Detect which cell encompasses the target text, then output its (x, y) center coordinate. 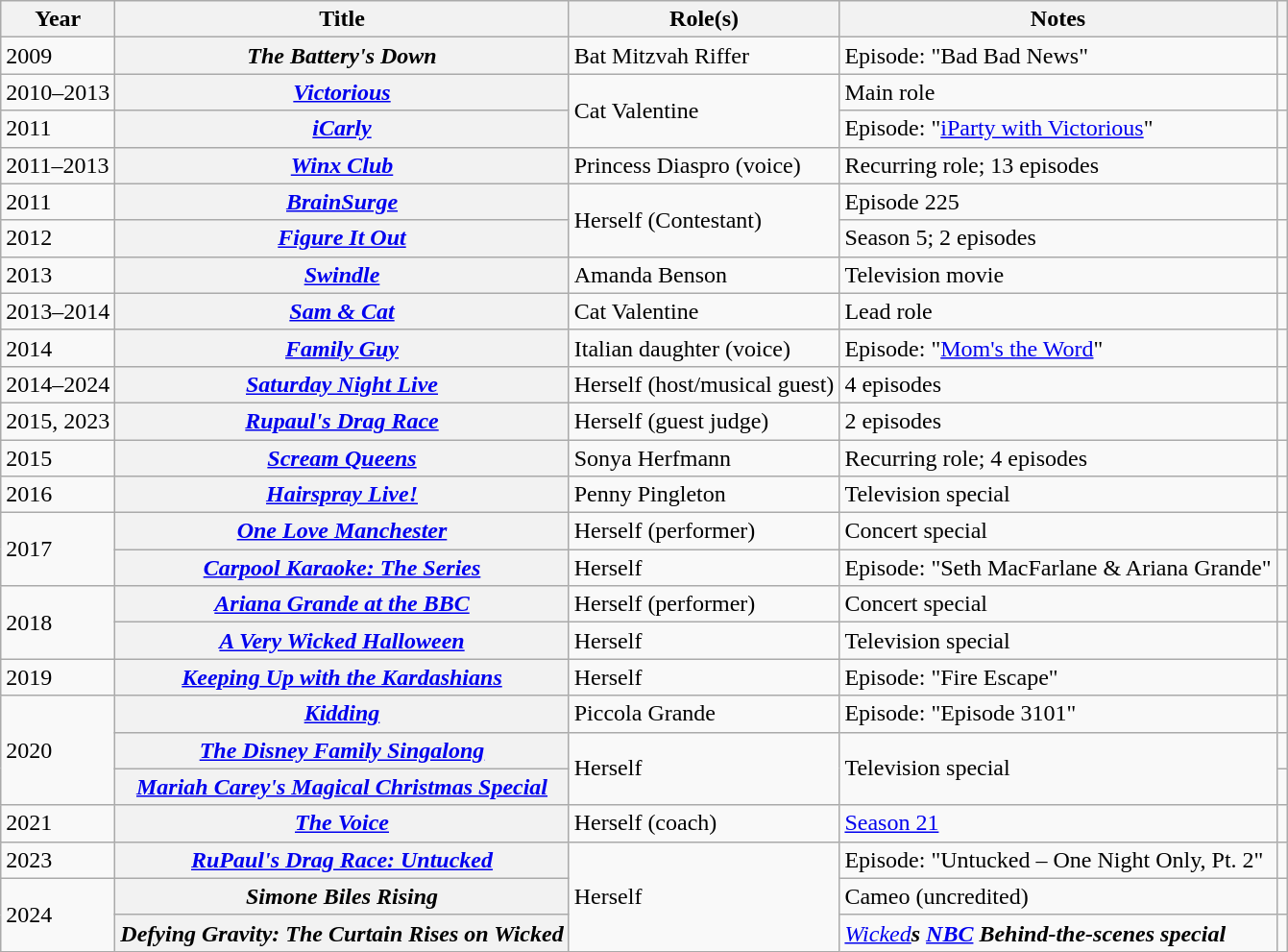
Family Guy (342, 348)
Victorious (342, 92)
2012 (58, 238)
The Battery's Down (342, 56)
2017 (58, 549)
2013–2014 (58, 311)
Princess Diaspro (voice) (704, 165)
2024 (58, 915)
2018 (58, 622)
Herself (host/musical guest) (704, 384)
Keeping Up with the Kardashians (342, 677)
Television movie (1058, 275)
Swindle (342, 275)
Kidding (342, 714)
4 episodes (1058, 384)
2020 (58, 750)
Mariah Carey's Magical Christmas Special (342, 787)
Bat Mitzvah Riffer (704, 56)
2013 (58, 275)
Episode: "Untucked – One Night Only, Pt. 2" (1058, 860)
2019 (58, 677)
RuPaul's Drag Race: Untucked (342, 860)
Penny Pingleton (704, 495)
Sam & Cat (342, 311)
2015, 2023 (58, 421)
The Voice (342, 823)
Carpool Karaoke: The Series (342, 568)
Herself (Contestant) (704, 220)
2 episodes (1058, 421)
Notes (1058, 19)
2014–2024 (58, 384)
A Very Wicked Halloween (342, 641)
Recurring role; 13 episodes (1058, 165)
Year (58, 19)
2011–2013 (58, 165)
Winx Club (342, 165)
Hairspray Live! (342, 495)
BrainSurge (342, 202)
2023 (58, 860)
Episode: "iParty with Victorious" (1058, 129)
Figure It Out (342, 238)
2010–2013 (58, 92)
Simone Biles Rising (342, 896)
Piccola Grande (704, 714)
Amanda Benson (704, 275)
Herself (guest judge) (704, 421)
Title (342, 19)
The Disney Family Singalong (342, 750)
Saturday Night Live (342, 384)
One Love Manchester (342, 531)
Ariana Grande at the BBC (342, 604)
Wickeds NBC Behind-the-scenes special (1058, 933)
Episode: "Mom's the Word" (1058, 348)
Recurring role; 4 episodes (1058, 458)
Role(s) (704, 19)
Season 21 (1058, 823)
Episode: "Bad Bad News" (1058, 56)
Sonya Herfmann (704, 458)
2016 (58, 495)
2009 (58, 56)
iCarly (342, 129)
Rupaul's Drag Race (342, 421)
Episode 225 (1058, 202)
Herself (coach) (704, 823)
Defying Gravity: The Curtain Rises on Wicked (342, 933)
Lead role (1058, 311)
Episode: "Episode 3101" (1058, 714)
2014 (58, 348)
Main role (1058, 92)
2015 (58, 458)
2021 (58, 823)
Episode: "Seth MacFarlane & Ariana Grande" (1058, 568)
Cameo (uncredited) (1058, 896)
Scream Queens (342, 458)
Episode: "Fire Escape" (1058, 677)
Italian daughter (voice) (704, 348)
Season 5; 2 episodes (1058, 238)
